Find where the given text appears and provide that cell's center as [X, Y] coordinate. 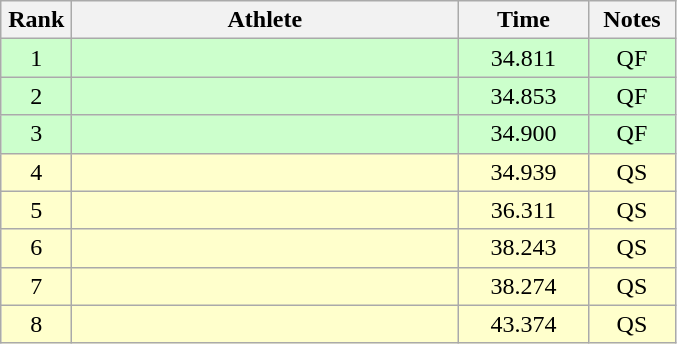
Athlete [265, 20]
Rank [36, 20]
34.811 [524, 58]
34.853 [524, 96]
2 [36, 96]
3 [36, 134]
5 [36, 210]
6 [36, 248]
43.374 [524, 324]
38.243 [524, 248]
8 [36, 324]
34.900 [524, 134]
7 [36, 286]
34.939 [524, 172]
36.311 [524, 210]
38.274 [524, 286]
1 [36, 58]
Time [524, 20]
Notes [632, 20]
4 [36, 172]
